Pinpoint the cell where the given text exists, returning its [x, y] midpoint coordinate. 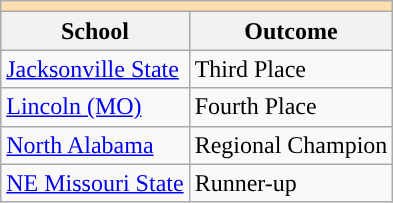
Regional Champion [291, 145]
Runner-up [291, 183]
NE Missouri State [95, 183]
North Alabama [95, 145]
Fourth Place [291, 107]
Lincoln (MO) [95, 107]
Outcome [291, 31]
Jacksonville State [95, 69]
Third Place [291, 69]
School [95, 31]
